Detect which cell encompasses the target text, then output its [X, Y] center coordinate. 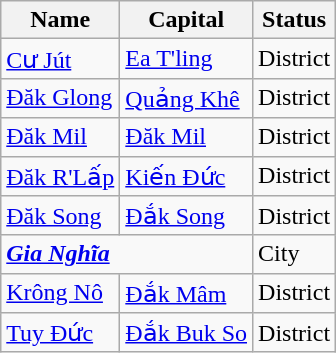
Status [294, 20]
Ea T'ling [186, 59]
Krông Nô [60, 293]
Đắk Song [186, 216]
Đăk Song [60, 216]
Cư Jút [60, 59]
Quảng Khê [186, 98]
Capital [186, 20]
Đắk Buk So [186, 333]
Name [60, 20]
Đắk Mâm [186, 293]
Đăk R'Lấp [60, 176]
City [294, 254]
Tuy Đức [60, 333]
Gia Nghĩa [127, 254]
Đăk Glong [60, 98]
Kiến Đức [186, 176]
